From the cell containing the given text, extract its center point as [x, y] coordinate. 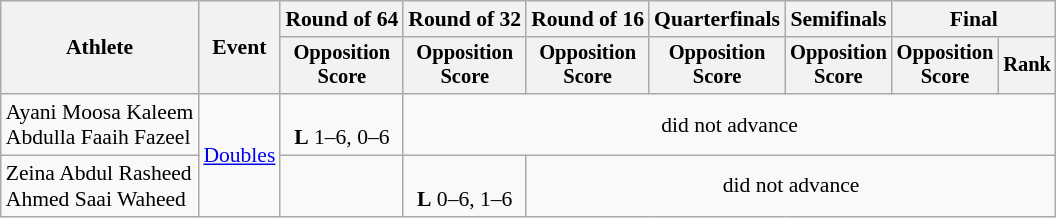
Rank [1027, 66]
Round of 32 [464, 19]
Quarterfinals [717, 19]
L 1–6, 0–6 [342, 124]
Ayani Moosa KaleemAbdulla Faaih Fazeel [100, 124]
Zeina Abdul RasheedAhmed Saai Waheed [100, 186]
Event [239, 48]
Round of 16 [588, 19]
Semifinals [838, 19]
L 0–6, 1–6 [464, 186]
Athlete [100, 48]
Final [974, 19]
Doubles [239, 155]
Round of 64 [342, 19]
